Identify which cell holds the provided text, then report its (x, y) central coordinate. 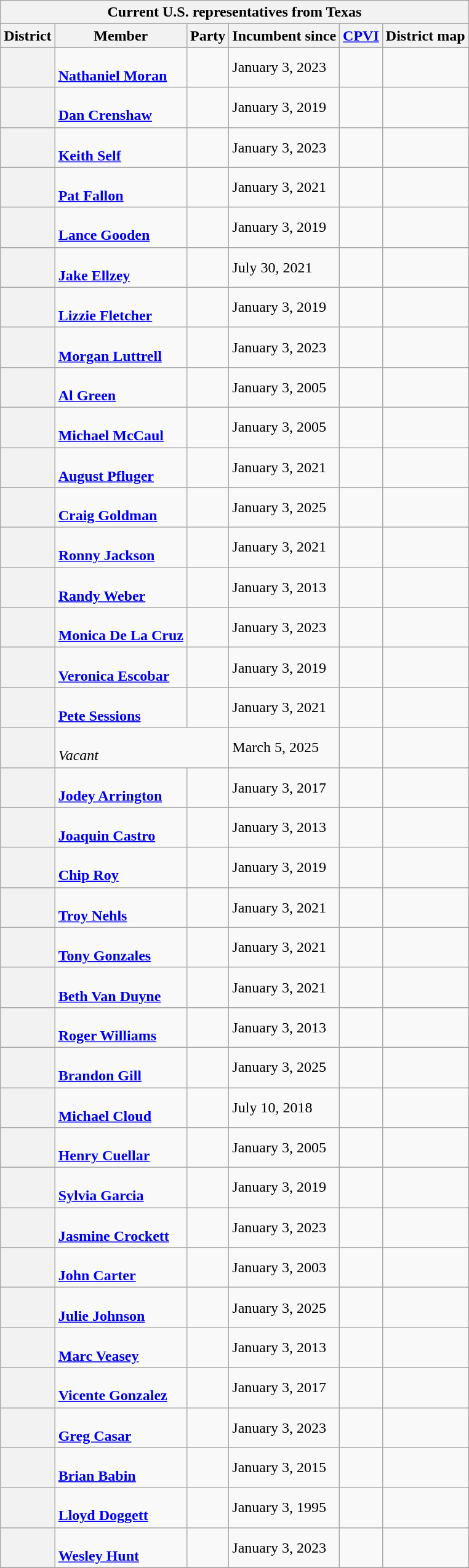
Craig Goldman (121, 508)
Pat Fallon (121, 187)
January 3, 1995 (284, 1508)
Brandon Gill (121, 1067)
Vicente Gonzalez (121, 1387)
Jake Ellzey (121, 267)
Nathaniel Moran (121, 68)
Michael Cloud (121, 1107)
Brian Babin (121, 1467)
Monica De La Cruz (121, 627)
January 3, 2015 (284, 1467)
Lance Gooden (121, 228)
Sylvia Garcia (121, 1188)
District (28, 36)
Roger Williams (121, 1027)
John Carter (121, 1268)
Chip Roy (121, 867)
July 10, 2018 (284, 1107)
Incumbent since (284, 36)
Randy Weber (121, 588)
July 30, 2021 (284, 267)
Member (121, 36)
March 5, 2025 (284, 748)
January 3, 2003 (284, 1268)
Julie Johnson (121, 1307)
August Pfluger (121, 467)
District map (425, 36)
Jodey Arrington (121, 787)
Ronny Jackson (121, 547)
Pete Sessions (121, 707)
Vacant (142, 748)
Al Green (121, 387)
Veronica Escobar (121, 668)
Morgan Luttrell (121, 347)
Lloyd Doggett (121, 1508)
Lizzie Fletcher (121, 307)
Joaquin Castro (121, 828)
Party (207, 36)
Beth Van Duyne (121, 988)
Current U.S. representatives from Texas (235, 12)
CPVI (361, 36)
Tony Gonzales (121, 947)
Troy Nehls (121, 908)
Michael McCaul (121, 427)
Jasmine Crockett (121, 1227)
Dan Crenshaw (121, 107)
Marc Veasey (121, 1348)
Henry Cuellar (121, 1147)
Keith Self (121, 148)
Greg Casar (121, 1428)
Wesley Hunt (121, 1547)
